Return [x, y] of the center of cell containing provided text 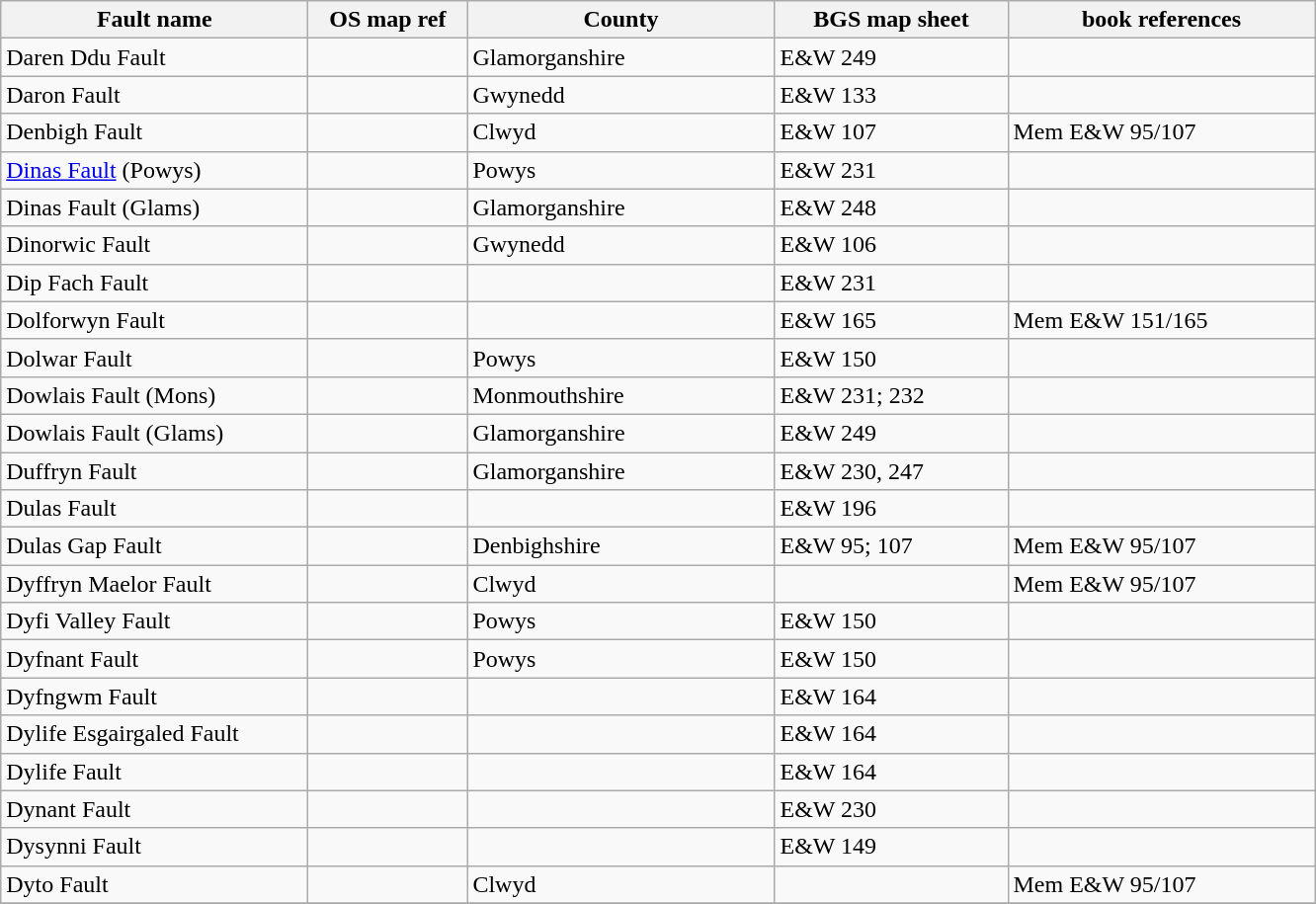
Dinas Fault (Powys) [154, 170]
Dinorwic Fault [154, 245]
Dowlais Fault (Mons) [154, 395]
Dysynni Fault [154, 847]
Dinas Fault (Glams) [154, 207]
Fault name [154, 20]
Duffryn Fault [154, 471]
Dyfi Valley Fault [154, 621]
Monmouthshire [620, 395]
Dylife Fault [154, 772]
Dyto Fault [154, 884]
E&W 231; 232 [891, 395]
Denbigh Fault [154, 132]
Daron Fault [154, 95]
County [620, 20]
Dyffryn Maelor Fault [154, 584]
Dowlais Fault (Glams) [154, 433]
Dolforwyn Fault [154, 320]
Dylife Esgairgaled Fault [154, 734]
BGS map sheet [891, 20]
E&W 95; 107 [891, 546]
OS map ref [387, 20]
E&W 196 [891, 509]
Dyfngwm Fault [154, 697]
E&W 248 [891, 207]
Dip Fach Fault [154, 283]
Dulas Gap Fault [154, 546]
E&W 230, 247 [891, 471]
Mem E&W 151/165 [1162, 320]
E&W 133 [891, 95]
E&W 165 [891, 320]
Dynant Fault [154, 809]
Dyfnant Fault [154, 659]
book references [1162, 20]
E&W 230 [891, 809]
E&W 149 [891, 847]
Denbighshire [620, 546]
Dulas Fault [154, 509]
E&W 106 [891, 245]
Daren Ddu Fault [154, 57]
E&W 107 [891, 132]
Dolwar Fault [154, 358]
